Extract the [x, y] coordinate from the center of the cell holding the provided text.  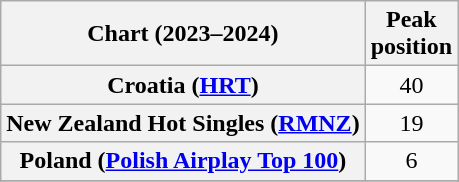
Poland (Polish Airplay Top 100) [183, 161]
6 [411, 161]
Chart (2023–2024) [183, 34]
New Zealand Hot Singles (RMNZ) [183, 123]
Peakposition [411, 34]
Croatia (HRT) [183, 85]
19 [411, 123]
40 [411, 85]
